From the cell containing the given text, extract its center point as [X, Y] coordinate. 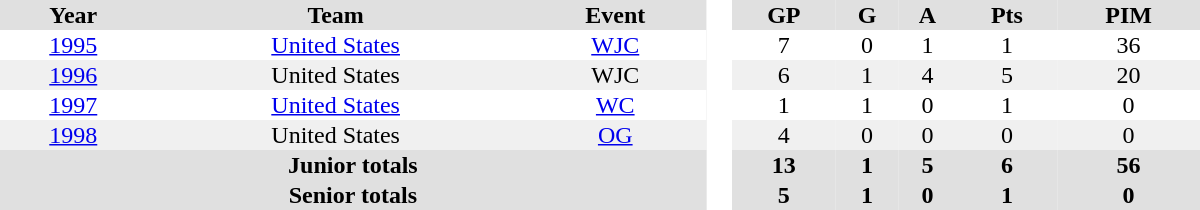
Team [336, 15]
1995 [74, 45]
WC [616, 105]
GP [784, 15]
56 [1128, 165]
Senior totals [353, 195]
20 [1128, 75]
Junior totals [353, 165]
G [867, 15]
PIM [1128, 15]
13 [784, 165]
OG [616, 135]
Pts [1008, 15]
7 [784, 45]
Event [616, 15]
1996 [74, 75]
1998 [74, 135]
36 [1128, 45]
Year [74, 15]
1997 [74, 105]
A [927, 15]
